Return (X, Y) of the center of cell containing provided text 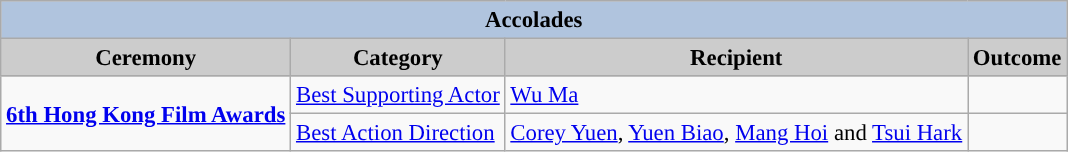
Ceremony (146, 58)
6th Hong Kong Film Awards (146, 114)
Category (398, 58)
Outcome (1018, 58)
Accolades (534, 20)
Best Action Direction (398, 133)
Corey Yuen, Yuen Biao, Mang Hoi and Tsui Hark (736, 133)
Recipient (736, 58)
Wu Ma (736, 95)
Best Supporting Actor (398, 95)
